Find where the given text appears and provide that cell's center as (X, Y) coordinate. 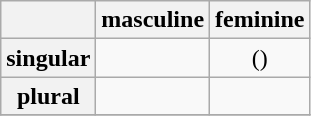
masculine (153, 20)
singular (48, 58)
plural (48, 96)
feminine (260, 20)
() (260, 58)
